Output the [X, Y] coordinate of the center of the cell containing the given text.  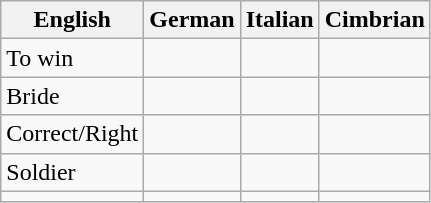
English [72, 20]
Soldier [72, 172]
To win [72, 58]
Bride [72, 96]
German [192, 20]
Cimbrian [374, 20]
Correct/Right [72, 134]
Italian [280, 20]
